Detect which cell encompasses the target text, then output its (x, y) center coordinate. 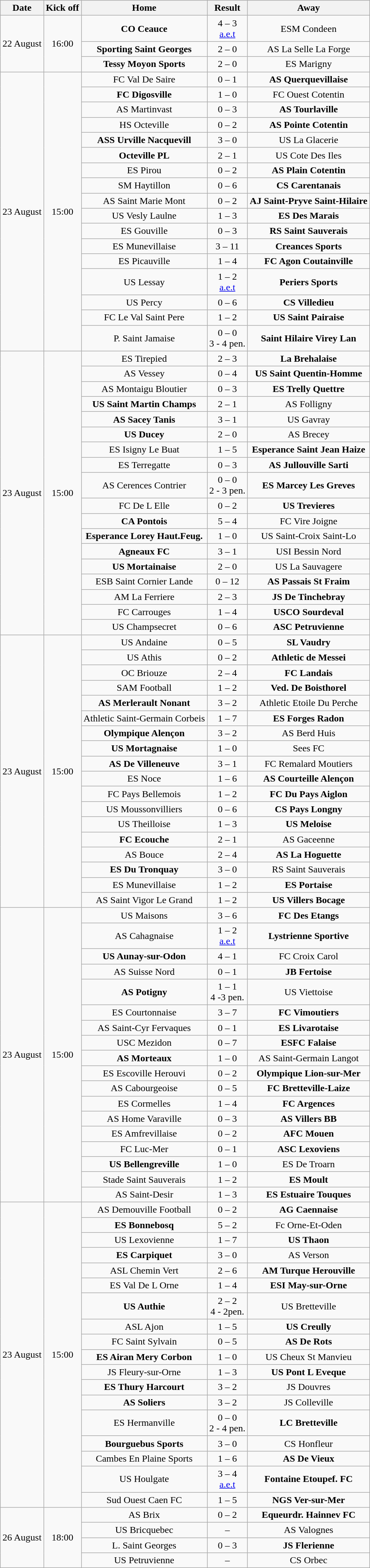
ES Thury Harcourt (144, 1387)
JS De Tinchebray (309, 597)
Creances Sports (309, 246)
ESFC Falaise (309, 1043)
US Gavray (309, 419)
US Bellengreville (144, 1164)
JS Fleury-sur-Orne (144, 1372)
5 – 4 (228, 521)
AS Soliers (144, 1402)
FC Du Pays Aiglon (309, 794)
JS Colleville (309, 1402)
US Aunay-sur-Odon (144, 956)
CS Orbec (309, 1560)
Kick off (62, 8)
ES Isigny Le Buat (144, 449)
AS De Villeneuve (144, 764)
Olympique Lion-sur-Mer (309, 1073)
0 – 7 (228, 1043)
0 – 4 (228, 374)
JS Douvres (309, 1387)
AS Saint-Cyr Fervaques (144, 1028)
ES Moult (309, 1179)
US La Sauvagere (309, 566)
US Bretteville (309, 1306)
US Cheux St Manvieu (309, 1357)
ES Noce (144, 779)
CS Honfleur (309, 1443)
ES Portaise (309, 885)
CS Pays Longny (309, 809)
Esperance Saint Jean Haize (309, 449)
US Theilloise (144, 824)
0 – 0 3 - 4 pen. (228, 338)
5 – 2 (228, 1225)
AS Berd Huis (309, 733)
JS Flerienne (309, 1545)
22 August (22, 44)
US Maisons (144, 915)
2 – 2 4 - 2pen. (228, 1306)
US La Glacerie (309, 140)
Sud Ouest Caen FC (144, 1500)
Stade Saint Sauverais (144, 1179)
US Saint Quentin-Homme (309, 374)
ES Tirepied (144, 359)
AS Verson (309, 1255)
ES Livarotaise (309, 1028)
ES Val De L Orne (144, 1286)
FC Ecouche (144, 839)
FC Argences (309, 1103)
CO Ceauce (144, 29)
Cambes En Plaine Sports (144, 1458)
3 – 11 (228, 246)
US Authie (144, 1306)
OC Briouze (144, 672)
Equeurdr. Hainnev FC (309, 1515)
AS La Hoguette (309, 855)
CS Villedieu (309, 302)
US Saint-Croix Saint-Lo (309, 536)
US Champsecret (144, 627)
AS Vessey (144, 374)
CA Pontois (144, 521)
FC Vire Joigne (309, 521)
AS Villers BB (309, 1119)
US Petruvienne (144, 1560)
AS Merlerault Nonant (144, 703)
1 – 1 4 -3 pen. (228, 992)
AM La Ferriere (144, 597)
FC Croix Carol (309, 956)
Result (228, 8)
ES Des Marais (309, 216)
FC Luc-Mer (144, 1149)
La Brehalaise (309, 359)
AS Home Varaville (144, 1119)
ES Trelly Quettre (309, 389)
Away (309, 8)
AS Plain Cotentin (309, 170)
AS Cerences Contrier (144, 485)
P. Saint Jamaise (144, 338)
ES Marcey Les Greves (309, 485)
AS Gaceenne (309, 839)
LC Bretteville (309, 1423)
US Mortainaise (144, 566)
AG Caennaise (309, 1209)
ES Estuaire Touques (309, 1194)
ES Escoville Herouvi (144, 1073)
Olympique Alençon (144, 733)
AS Saint Marie Mont (144, 200)
ASL Ajon (144, 1327)
Athletic Saint-Germain Corbeis (144, 718)
ESM Condeen (309, 29)
Saint Hilaire Virey Lan (309, 338)
US Lessay (144, 282)
AJ Saint-Pryve Saint-Hilaire (309, 200)
Fontaine Etoupef. FC (309, 1479)
USC Mezidon (144, 1043)
Sees FC (309, 749)
US Moussonvilliers (144, 809)
SM Haytillon (144, 185)
AS Querquevillaise (309, 79)
ES Marigny (309, 64)
HS Octeville (144, 125)
FC Remalard Moutiers (309, 764)
US Vesly Laulne (144, 216)
AS Demouville Football (144, 1209)
Agneaux FC (144, 551)
US Thaon (309, 1240)
US Percy (144, 302)
0 – 0 2 - 3 pen. (228, 485)
AFC Mouen (309, 1134)
AS Tourlaville (309, 110)
AS Sacey Tanis (144, 419)
ES Hermanville (144, 1423)
ES Carpiquet (144, 1255)
ES Picauville (144, 261)
AS Saint Vigor Le Grand (144, 900)
AS Saint-Desir (144, 1194)
ASL Chemin Vert (144, 1270)
AS De Vieux (309, 1458)
FC Des Etangs (309, 915)
4 – 3 a.e.t (228, 29)
ES Cormelles (144, 1103)
FC Le Val Saint Pere (144, 318)
CS Carentanais (309, 185)
ES Du Tronquay (144, 870)
Sporting Saint Georges (144, 49)
AS Jullouville Sarti (309, 465)
AS Potigny (144, 992)
FC Bretteville-Laize (309, 1088)
AS Suisse Nord (144, 972)
ES De Troarn (309, 1164)
FC Digosville (144, 94)
2 – 6 (228, 1270)
AS Saint-Germain Langot (309, 1058)
US Andaine (144, 642)
ASS Urville Nacquevill (144, 140)
FC Landais (309, 672)
US Viettoise (309, 992)
SL Vaudry (309, 642)
SAM Football (144, 688)
AS Bouce (144, 855)
Ved. De Boisthorel (309, 688)
ES Amfrevillaise (144, 1134)
FC Carrouges (144, 612)
4 – 1 (228, 956)
Octeville PL (144, 155)
Lystrienne Sportive (309, 935)
Tessy Moyon Sports (144, 64)
AS Martinvast (144, 110)
US Creully (309, 1327)
AS Courteille Alençon (309, 779)
AS Passais St Fraim (309, 582)
FC Saint Sylvain (144, 1342)
US Athis (144, 657)
3 – 4 a.e.t (228, 1479)
US Houlgate (144, 1479)
FC Vimoutiers (309, 1013)
0 – 0 2 - 4 pen. (228, 1423)
Home (144, 8)
US Ducey (144, 434)
US Bricquebec (144, 1530)
16:00 (62, 44)
NGS Ver-sur-Mer (309, 1500)
Date (22, 8)
AS Montaigu Bloutier (144, 389)
ESI May-sur-Orne (309, 1286)
AS Cahagnaise (144, 935)
Bourguebus Sports (144, 1443)
AS Cabourgeoise (144, 1088)
US Meloise (309, 824)
Fc Orne-Et-Oden (309, 1225)
ES Airan Mery Corbon (144, 1357)
AS Folligny (309, 404)
US Lexovienne (144, 1240)
ASC Lexoviens (309, 1149)
3 – 7 (228, 1013)
AS La Selle La Forge (309, 49)
FC De L Elle (144, 506)
US Saint Martin Champs (144, 404)
USI Bessin Nord (309, 551)
US Saint Pairaise (309, 318)
ES Forges Radon (309, 718)
18:00 (62, 1538)
Athletic Etoile Du Perche (309, 703)
ES Gouville (144, 231)
L. Saint Georges (144, 1545)
26 August (22, 1538)
3 – 6 (228, 915)
Periers Sports (309, 282)
ESB Saint Cornier Lande (144, 582)
0 – 12 (228, 582)
US Villers Bocage (309, 900)
Athletic de Messei (309, 657)
JB Fertoise (309, 972)
US Cote Des Iles (309, 155)
ES Courtonnaise (144, 1013)
AS Brix (144, 1515)
US Trevieres (309, 506)
ASC Petruvienne (309, 627)
AS Valognes (309, 1530)
FC Ouest Cotentin (309, 94)
AS Morteaux (144, 1058)
AS De Rots (309, 1342)
USCO Sourdeval (309, 612)
AS Pointe Cotentin (309, 125)
FC Pays Bellemois (144, 794)
US Pont L Eveque (309, 1372)
FC Val De Saire (144, 79)
ES Bonnebosq (144, 1225)
US Mortagnaise (144, 749)
ES Pirou (144, 170)
FC Agon Coutainville (309, 261)
AS Brecey (309, 434)
AM Turque Herouville (309, 1270)
Esperance Lorey Haut.Feug. (144, 536)
ES Terregatte (144, 465)
